Provide the [X, Y] coordinate of the cell's center where the given text is located.  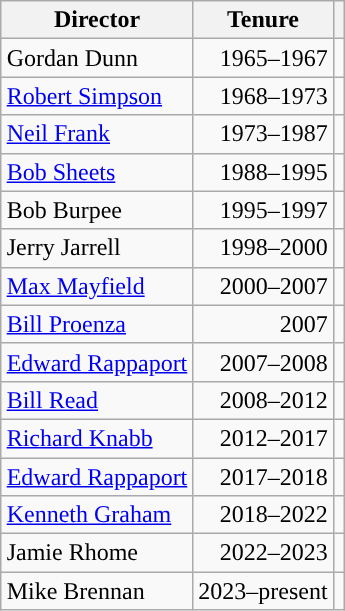
Bill Read [97, 400]
Richard Knabb [97, 438]
2022–2023 [263, 553]
Jamie Rhome [97, 553]
Mike Brennan [97, 591]
Bob Burpee [97, 210]
2023–present [263, 591]
1973–1987 [263, 134]
Bill Proenza [97, 324]
Bob Sheets [97, 172]
1968–1973 [263, 96]
1965–1967 [263, 58]
Kenneth Graham [97, 515]
2017–2018 [263, 477]
Neil Frank [97, 134]
Director [97, 20]
Tenure [263, 20]
1998–2000 [263, 248]
Gordan Dunn [97, 58]
1995–1997 [263, 210]
2000–2007 [263, 286]
2007 [263, 324]
Robert Simpson [97, 96]
2008–2012 [263, 400]
1988–1995 [263, 172]
Max Mayfield [97, 286]
2007–2008 [263, 362]
2012–2017 [263, 438]
Jerry Jarrell [97, 248]
2018–2022 [263, 515]
